Extract the [X, Y] coordinate from the center of the cell holding the provided text.  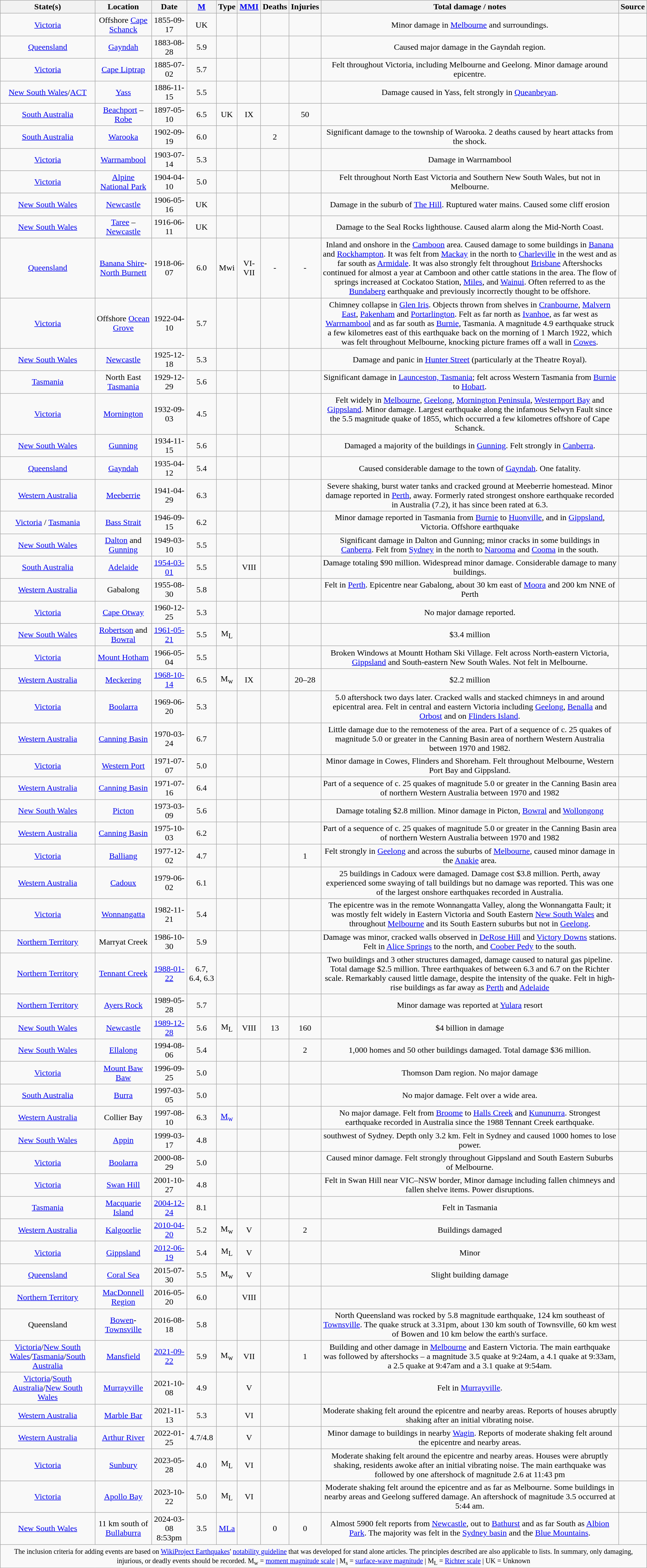
Caused major damage in the Gayndah region. [470, 47]
Minor damage in Melbourne and surroundings. [470, 25]
1961-05-21 [169, 635]
5.2 [202, 1230]
1922-04-10 [169, 323]
1971-07-07 [169, 766]
Banana Shire-North Burnett [123, 268]
1955-08-30 [169, 590]
1954-03-01 [169, 567]
Caused minor damage. Felt strongly throughout Gippsland and South Eastern Suburbs of Melbourne. [470, 1163]
No major damage reported. [470, 612]
1989-12-28 [169, 1028]
1968-10-14 [169, 680]
1997-08-10 [169, 1118]
6.7, 6.4, 6.3 [202, 973]
Deaths [275, 7]
MacDonnell Region [123, 1297]
Cadoux [123, 883]
Kalgoorlie [123, 1230]
4.7 [202, 856]
Cape Otway [123, 612]
Ellalong [123, 1050]
1906-05-16 [169, 204]
6.4 [202, 788]
Buildings damaged [470, 1230]
Beachport – Robe [123, 115]
Apollo Bay [123, 1497]
50 [305, 115]
New South Wales/ACT [48, 92]
1989-05-28 [169, 1005]
Minor damage to buildings in nearby Wagin. Reports of moderate shaking felt around the epicentre and nearby areas. [470, 1437]
1934-11-15 [169, 446]
Damage in the suburb of The Hill. Ruptured water mains. Caused some cliff erosion [470, 204]
1903-07-14 [169, 160]
Moderate shaking felt around the epicentre and nearby areas. Reports of houses abruptly shaking after an initial vibrating noise. [470, 1415]
1918-06-07 [169, 268]
Mount Baw Baw [123, 1073]
1986-10-30 [169, 941]
2024-03-08 8:53pm [169, 1528]
1988-01-22 [169, 973]
Source [632, 7]
Thomson Dam region. No major damage [470, 1073]
1982-11-21 [169, 915]
2023-10-22 [169, 1497]
Mansfield [123, 1356]
1902-09-19 [169, 137]
4.0 [202, 1465]
MLa [227, 1528]
Damage totaling $90 million. Widespread minor damage. Considerable damage to many buildings. [470, 567]
Caused considerable damage to the town of Gayndah. One fatality. [470, 468]
Felt in Swan Hill near VIC–NSW border, Minor damage including fallen chimneys and fallen shelve items. Power disruptions. [470, 1185]
2021-09-22 [169, 1356]
Cape Liptrap [123, 70]
Damage caused in Yass, felt strongly in Queanbeyan. [470, 92]
2022-01-25 [169, 1437]
Dalton and Gunning [123, 545]
1971-07-16 [169, 788]
Swan Hill [123, 1185]
2016-05-20 [169, 1297]
Offshore Ocean Grove [123, 323]
VI-VII [249, 268]
Mwi [227, 268]
Warrnambool [123, 160]
Minor damage was reported at Yulara resort [470, 1005]
Yass [123, 92]
Damage and panic in Hunter Street (particularly at the Theatre Royal). [470, 360]
Minor [470, 1252]
Adelaide [123, 567]
1932-09-03 [169, 414]
Mornington [123, 414]
1941-04-29 [169, 495]
Robertson and Bowral [123, 635]
4.7/4.8 [202, 1437]
1973-03-09 [169, 811]
Damage to the Seal Rocks lighthouse. Caused alarm along the Mid-North Coast. [470, 227]
Total damage / notes [470, 7]
Meeberrie [123, 495]
Bowen-Townsville [123, 1325]
VII [249, 1356]
1929-12-29 [169, 382]
2021-11-13 [169, 1415]
1979-06-02 [169, 883]
2010-04-20 [169, 1230]
Type [227, 7]
North East Tasmania [123, 382]
Felt strongly in Geelong and across the suburbs of Melbourne, caused minor damage in the Anakie area. [470, 856]
Burra [123, 1095]
Appin [123, 1140]
2000-08-29 [169, 1163]
13 [275, 1028]
1,000 homes and 50 other buildings damaged. Total damage $36 million. [470, 1050]
Meckering [123, 680]
Gunning [123, 446]
$2.2 million [470, 680]
Damaged a majority of the buildings in Gunning. Felt strongly in Canberra. [470, 446]
6.7 [202, 738]
Western Port [123, 766]
1946-09-15 [169, 522]
4.9 [202, 1388]
No major damage. Felt over a wide area. [470, 1095]
Felt throughout Victoria, including Melbourne and Geelong. Minor damage around epicentre. [470, 70]
8.1 [202, 1207]
2023-05-28 [169, 1465]
Marryat Creek [123, 941]
1885-07-02 [169, 70]
Tennant Creek [123, 973]
Felt in Tasmania [470, 1207]
No major damage. Felt from Broome to Halls Creek and Kununurra. Strongest earthquake recorded in Australia since the 1988 Tennant Creek earthquake. [470, 1118]
1999-03-17 [169, 1140]
11 km south of Bullaburra [123, 1528]
Date [169, 7]
southwest of Sydney. Depth only 3.2 km. Felt in Sydney and caused 1000 homes to lose power. [470, 1140]
1855-09-17 [169, 25]
Balliang [123, 856]
Injuries [305, 7]
Murrayville [123, 1388]
Slight building damage [470, 1275]
Felt in Perth. Epicentre near Gabalong, about 30 km east of Moora and 200 km NNE of Perth [470, 590]
1883-08-28 [169, 47]
Ayers Rock [123, 1005]
Significant damage in Launceston, Tasmania; felt across Western Tasmania from Burnie to Hobart. [470, 382]
1996-09-25 [169, 1073]
1925-12-18 [169, 360]
Warooka [123, 137]
1977-12-02 [169, 856]
Minor damage reported in Tasmania from Burnie to Huonville, and in Gippsland, Victoria. Offshore earthquake [470, 522]
Arthur River [123, 1437]
Location [123, 7]
Felt in Murrayville. [470, 1388]
2001-10-27 [169, 1185]
Collier Bay [123, 1118]
Alpine National Park [123, 182]
Victoria / Tasmania [48, 522]
1916-06-11 [169, 227]
160 [305, 1028]
6.1 [202, 883]
State(s) [48, 7]
Damage totaling $2.8 million. Minor damage in Picton, Bowral and Wollongong [470, 811]
Wonnangatta [123, 915]
Gippsland [123, 1252]
4.5 [202, 414]
Bass Strait [123, 522]
MMI [249, 7]
1975-10-03 [169, 833]
1949-03-10 [169, 545]
Damage was minor, cracked walls observed in DeRose Hill and Victory Downs stations. Felt in Alice Springs to the north, and Coober Pedy to the south. [470, 941]
1886-11-15 [169, 92]
Coral Sea [123, 1275]
Minor damage in Cowes, Flinders and Shoreham. Felt throughout Melbourne, Western Port Bay and Gippsland. [470, 766]
Victoria/South Australia/New South Wales [48, 1388]
3.5 [202, 1528]
Marble Bar [123, 1415]
$3.4 million [470, 635]
1966-05-04 [169, 657]
Damage in Warrnambool [470, 160]
$4 billion in damage [470, 1028]
1897-05-10 [169, 115]
Sunbury [123, 1465]
Offshore Cape Schanck [123, 25]
Mount Hotham [123, 657]
Victoria/New South Wales/Tasmania/South Australia [48, 1356]
Broken Windows at Mountt Hotham Ski Village. Felt across North-eastern Victoria, Gippsland and South-eastern New South Wales. Not felt in Melbourne. [470, 657]
1969-06-20 [169, 707]
Picton [123, 811]
1970-03-24 [169, 738]
Gabalong [123, 590]
Felt throughout North East Victoria and Southern New South Wales, but not in Melbourne. [470, 182]
2021-10-08 [169, 1388]
1960-12-25 [169, 612]
1997-03-05 [169, 1095]
2012-06-19 [169, 1252]
Taree – Newcastle [123, 227]
1904-04-10 [169, 182]
Significant damage to the township of Warooka. 2 deaths caused by heart attacks from the shock. [470, 137]
Macquarie Island [123, 1207]
2016-08-18 [169, 1325]
1935-04-12 [169, 468]
20–28 [305, 680]
2004-12-24 [169, 1207]
2015-07-30 [169, 1275]
1994-08-06 [169, 1050]
M [202, 7]
